Return the [x, y] coordinate for the center point of the cell that contains the specified text.  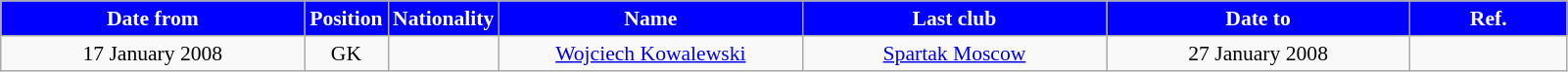
Name [650, 18]
Wojciech Kowalewski [650, 54]
Nationality [443, 18]
Position [347, 18]
17 January 2008 [153, 54]
Spartak Moscow [954, 54]
27 January 2008 [1259, 54]
Ref. [1489, 18]
Last club [954, 18]
GK [347, 54]
Date from [153, 18]
Date to [1259, 18]
